Extract the (x, y) coordinate from the center of the cell holding the provided text.  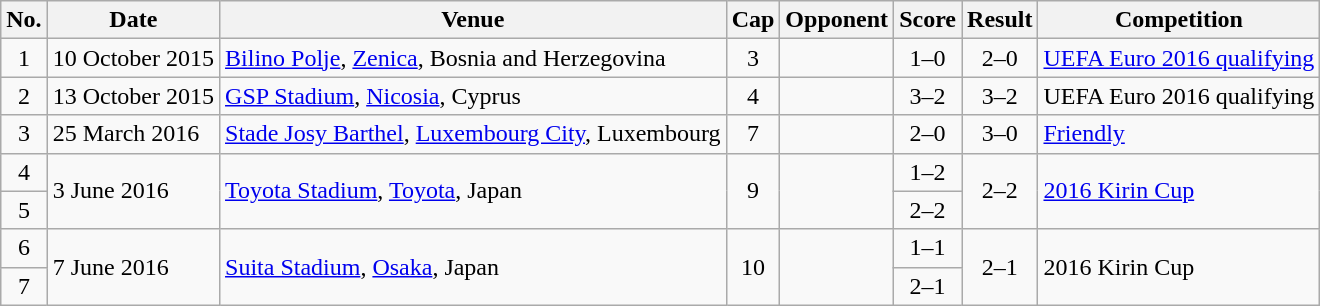
1–0 (928, 58)
Toyota Stadium, Toyota, Japan (474, 191)
Competition (1179, 20)
3–0 (1000, 134)
Stade Josy Barthel, Luxembourg City, Luxembourg (474, 134)
10 October 2015 (133, 58)
Cap (753, 20)
2 (24, 96)
Friendly (1179, 134)
13 October 2015 (133, 96)
25 March 2016 (133, 134)
3 June 2016 (133, 191)
9 (753, 191)
Bilino Polje, Zenica, Bosnia and Herzegovina (474, 58)
1–1 (928, 248)
Opponent (837, 20)
Venue (474, 20)
Score (928, 20)
Suita Stadium, Osaka, Japan (474, 267)
6 (24, 248)
No. (24, 20)
5 (24, 210)
1 (24, 58)
1–2 (928, 172)
7 June 2016 (133, 267)
Result (1000, 20)
10 (753, 267)
Date (133, 20)
GSP Stadium, Nicosia, Cyprus (474, 96)
